Return [X, Y] of the center of cell containing provided text 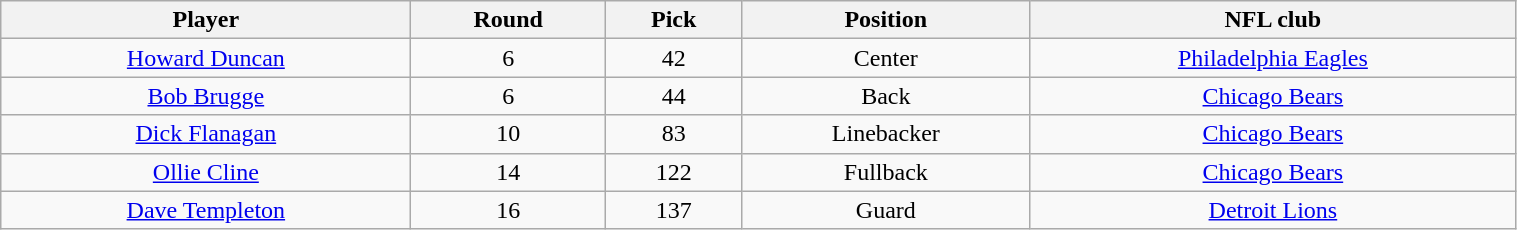
Player [206, 20]
Center [886, 58]
NFL club [1273, 20]
Philadelphia Eagles [1273, 58]
Fullback [886, 172]
Ollie Cline [206, 172]
14 [508, 172]
Dave Templeton [206, 210]
Round [508, 20]
Detroit Lions [1273, 210]
44 [673, 96]
10 [508, 134]
Pick [673, 20]
Guard [886, 210]
Howard Duncan [206, 58]
42 [673, 58]
137 [673, 210]
122 [673, 172]
Back [886, 96]
Position [886, 20]
Linebacker [886, 134]
16 [508, 210]
Dick Flanagan [206, 134]
Bob Brugge [206, 96]
83 [673, 134]
